Detect which cell encompasses the target text, then output its (X, Y) center coordinate. 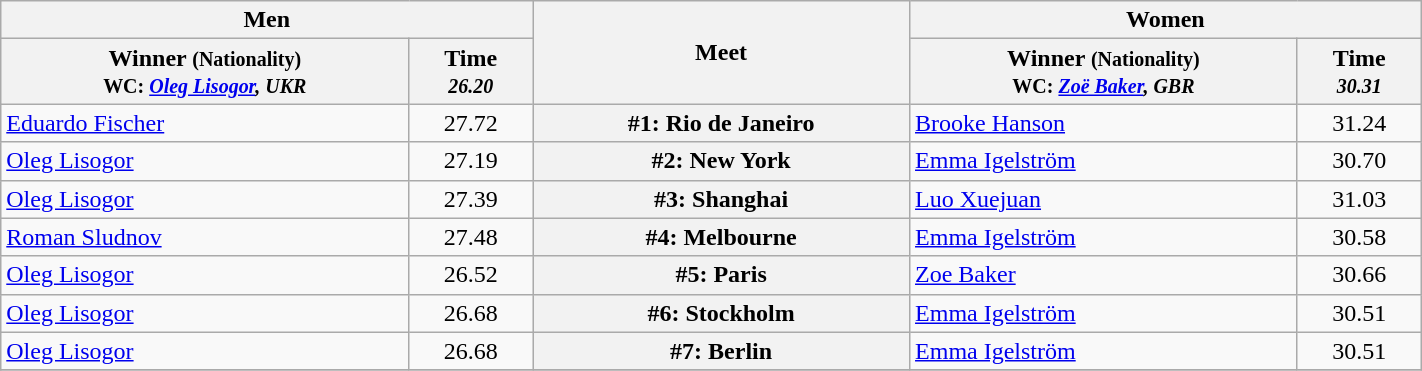
27.48 (471, 237)
30.70 (1359, 161)
#3: Shanghai (722, 199)
Zoe Baker (1104, 275)
31.03 (1359, 199)
Women (1166, 20)
26.52 (471, 275)
31.24 (1359, 123)
27.19 (471, 161)
#5: Paris (722, 275)
Winner (Nationality) WC: Oleg Lisogor, UKR (205, 72)
Men (267, 20)
Eduardo Fischer (205, 123)
Luo Xuejuan (1104, 199)
Time 30.31 (1359, 72)
#2: New York (722, 161)
Meet (722, 52)
#4: Melbourne (722, 237)
Time 26.20 (471, 72)
#6: Stockholm (722, 313)
30.58 (1359, 237)
Brooke Hanson (1104, 123)
#1: Rio de Janeiro (722, 123)
Roman Sludnov (205, 237)
Winner (Nationality) WC: Zoë Baker, GBR (1104, 72)
#7: Berlin (722, 351)
27.39 (471, 199)
27.72 (471, 123)
30.66 (1359, 275)
